Search for the cell housing the specified text and yield its (X, Y) center coordinate. 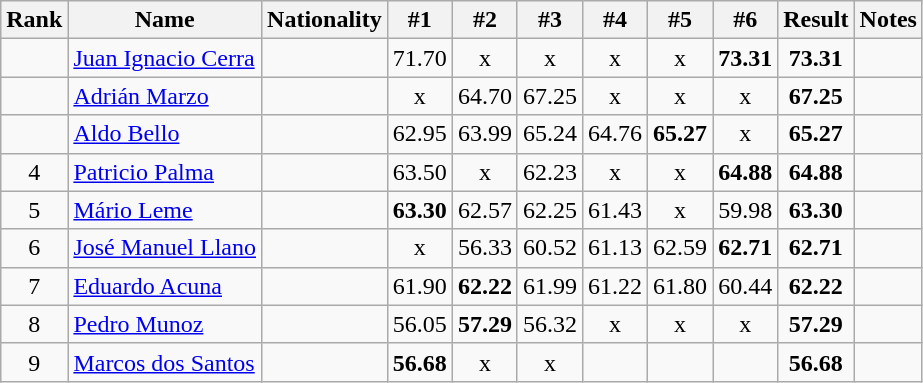
62.95 (420, 134)
61.43 (614, 210)
#6 (746, 20)
Eduardo Acuna (165, 286)
José Manuel Llano (165, 248)
Aldo Bello (165, 134)
Juan Ignacio Cerra (165, 58)
61.22 (614, 286)
60.44 (746, 286)
#3 (550, 20)
6 (34, 248)
#1 (420, 20)
8 (34, 324)
9 (34, 362)
Result (816, 20)
Name (165, 20)
63.99 (484, 134)
61.90 (420, 286)
59.98 (746, 210)
61.99 (550, 286)
60.52 (550, 248)
71.70 (420, 58)
5 (34, 210)
61.80 (680, 286)
62.23 (550, 172)
Notes (888, 20)
Rank (34, 20)
63.50 (420, 172)
#4 (614, 20)
56.33 (484, 248)
65.24 (550, 134)
64.76 (614, 134)
61.13 (614, 248)
#5 (680, 20)
4 (34, 172)
Marcos dos Santos (165, 362)
Patricio Palma (165, 172)
62.59 (680, 248)
#2 (484, 20)
62.57 (484, 210)
56.32 (550, 324)
Adrián Marzo (165, 96)
7 (34, 286)
Mário Leme (165, 210)
Nationality (325, 20)
56.05 (420, 324)
Pedro Munoz (165, 324)
64.70 (484, 96)
62.25 (550, 210)
